Pinpoint the cell where the given text exists, returning its [x, y] midpoint coordinate. 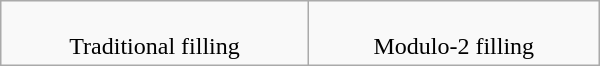
Traditional filling [155, 34]
Modulo-2 filling [454, 34]
